Return [X, Y] of the center of cell containing provided text 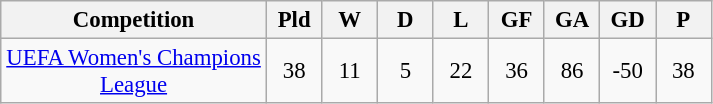
11 [350, 72]
P [684, 20]
36 [517, 72]
GF [517, 20]
Competition [134, 20]
D [406, 20]
W [350, 20]
L [461, 20]
22 [461, 72]
GA [572, 20]
-50 [628, 72]
UEFA Women's Champions League [134, 72]
GD [628, 20]
5 [406, 72]
86 [572, 72]
Pld [294, 20]
